Determine the (X, Y) coordinate at the center of the cell enclosing the given text.  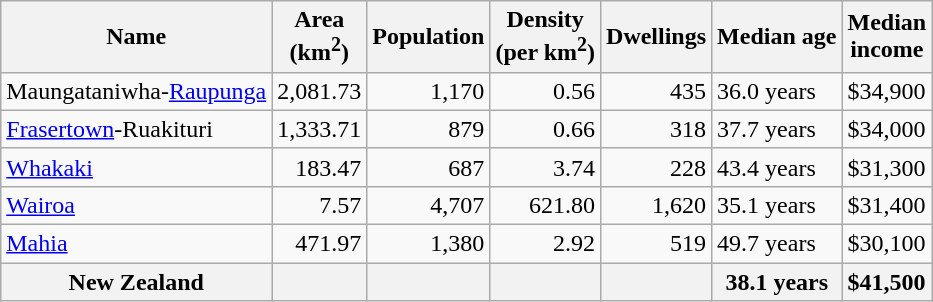
Area(km2) (320, 37)
Population (428, 37)
Mahia (136, 244)
1,170 (428, 91)
435 (656, 91)
$31,300 (887, 167)
Maungataniwha-Raupunga (136, 91)
2.92 (546, 244)
687 (428, 167)
New Zealand (136, 282)
Density(per km2) (546, 37)
318 (656, 129)
$41,500 (887, 282)
2,081.73 (320, 91)
Whakaki (136, 167)
38.1 years (777, 282)
879 (428, 129)
Name (136, 37)
183.47 (320, 167)
3.74 (546, 167)
Medianincome (887, 37)
Median age (777, 37)
4,707 (428, 205)
Dwellings (656, 37)
1,380 (428, 244)
7.57 (320, 205)
0.66 (546, 129)
36.0 years (777, 91)
35.1 years (777, 205)
1,620 (656, 205)
471.97 (320, 244)
37.7 years (777, 129)
Frasertown-Ruakituri (136, 129)
621.80 (546, 205)
$30,100 (887, 244)
519 (656, 244)
$31,400 (887, 205)
$34,900 (887, 91)
0.56 (546, 91)
228 (656, 167)
43.4 years (777, 167)
$34,000 (887, 129)
49.7 years (777, 244)
Wairoa (136, 205)
1,333.71 (320, 129)
